Capture the cell that displays the provided text and extract its (x, y) central coordinate. 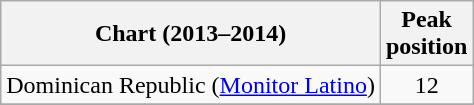
Dominican Republic (Monitor Latino) (191, 85)
Chart (2013–2014) (191, 34)
Peakposition (426, 34)
12 (426, 85)
